Return the (x, y) coordinate for the center point of the cell that contains the specified text.  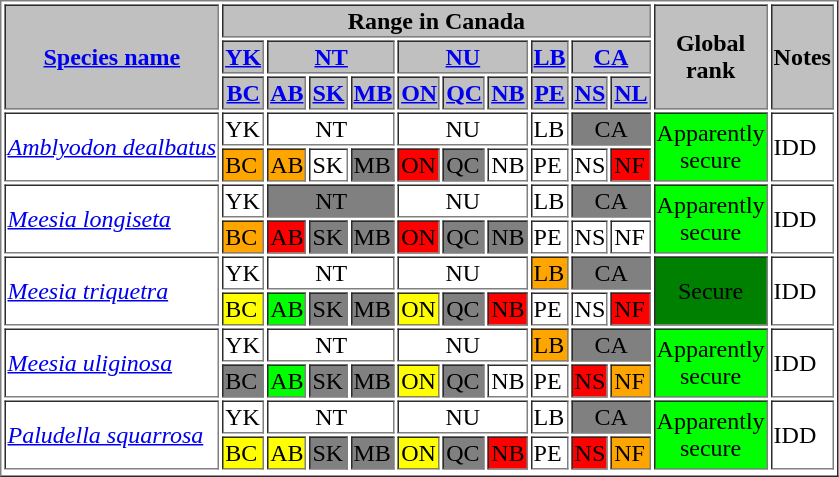
NL (630, 92)
Notes (802, 56)
Species name (112, 56)
Secure (711, 290)
Amblyodon dealbatus (112, 146)
Paludella squarrosa (112, 434)
Meesia triquetra (112, 290)
Range in Canada (436, 20)
Meesia uliginosa (112, 362)
Meesia longiseta (112, 218)
Global rank (711, 56)
